Detect which cell encompasses the target text, then output its (x, y) center coordinate. 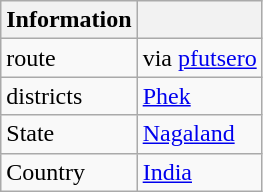
Country (69, 172)
Nagaland (200, 134)
Information (69, 20)
Phek (200, 96)
route (69, 58)
State (69, 134)
districts (69, 96)
India (200, 172)
via pfutsero (200, 58)
